Output the [x, y] coordinate of the center of the cell containing the given text.  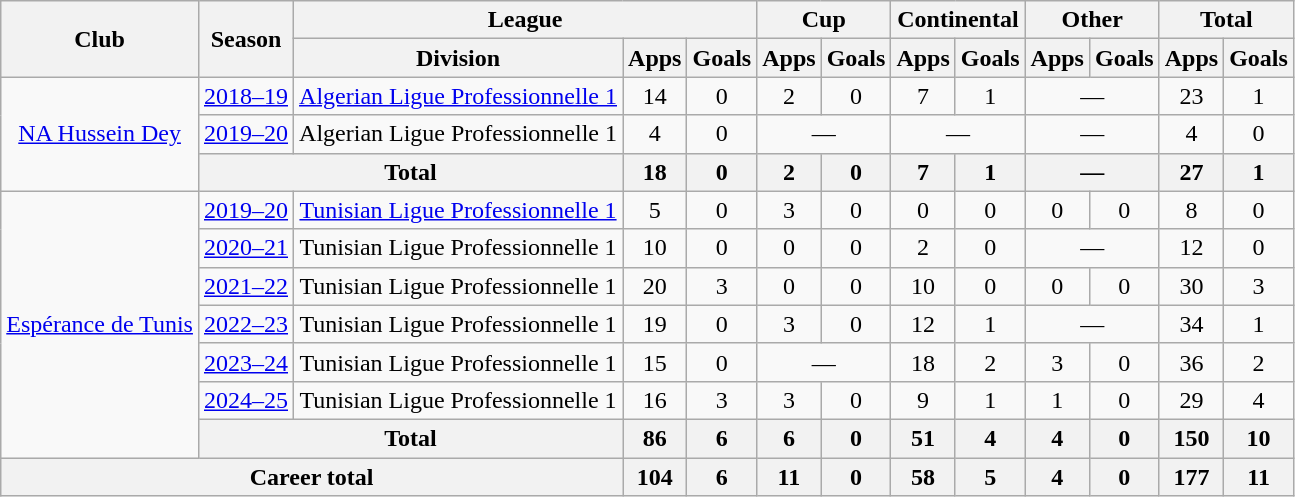
58 [923, 477]
NA Hussein Dey [100, 134]
20 [655, 286]
8 [1191, 210]
2021–22 [246, 286]
Season [246, 39]
2024–25 [246, 400]
34 [1191, 324]
Club [100, 39]
League [526, 20]
9 [923, 400]
51 [923, 438]
104 [655, 477]
29 [1191, 400]
23 [1191, 96]
150 [1191, 438]
177 [1191, 477]
2023–24 [246, 362]
2020–21 [246, 248]
Continental [958, 20]
36 [1191, 362]
Espérance de Tunis [100, 324]
15 [655, 362]
27 [1191, 172]
Division [458, 58]
86 [655, 438]
30 [1191, 286]
2018–19 [246, 96]
19 [655, 324]
Other [1092, 20]
14 [655, 96]
Career total [312, 477]
Cup [824, 20]
16 [655, 400]
2022–23 [246, 324]
